Determine the (X, Y) coordinate at the center of the cell enclosing the given text.  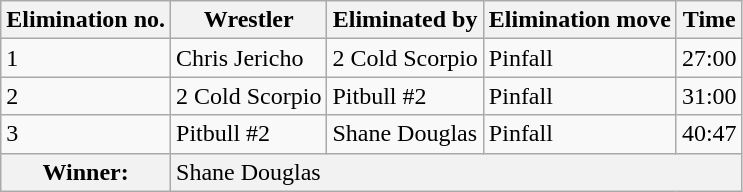
Elimination no. (86, 20)
Winner: (86, 172)
2 (86, 96)
Time (709, 20)
31:00 (709, 96)
Elimination move (580, 20)
40:47 (709, 134)
Eliminated by (405, 20)
27:00 (709, 58)
Chris Jericho (249, 58)
1 (86, 58)
Wrestler (249, 20)
3 (86, 134)
